Return the (x, y) coordinate for the center point of the cell that contains the specified text.  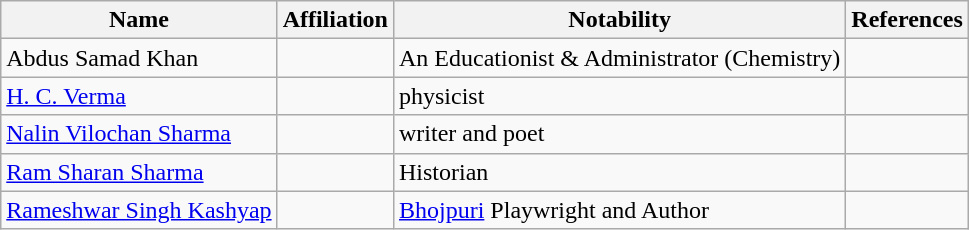
Nalin Vilochan Sharma (139, 134)
Bhojpuri Playwright and Author (619, 210)
Affiliation (335, 20)
Historian (619, 172)
Name (139, 20)
Rameshwar Singh Kashyap (139, 210)
Notability (619, 20)
writer and poet (619, 134)
H. C. Verma (139, 96)
Ram Sharan Sharma (139, 172)
Abdus Samad Khan (139, 58)
An Educationist & Administrator (Chemistry) (619, 58)
References (908, 20)
physicist (619, 96)
